Output the (x, y) coordinate of the center of the cell containing the given text.  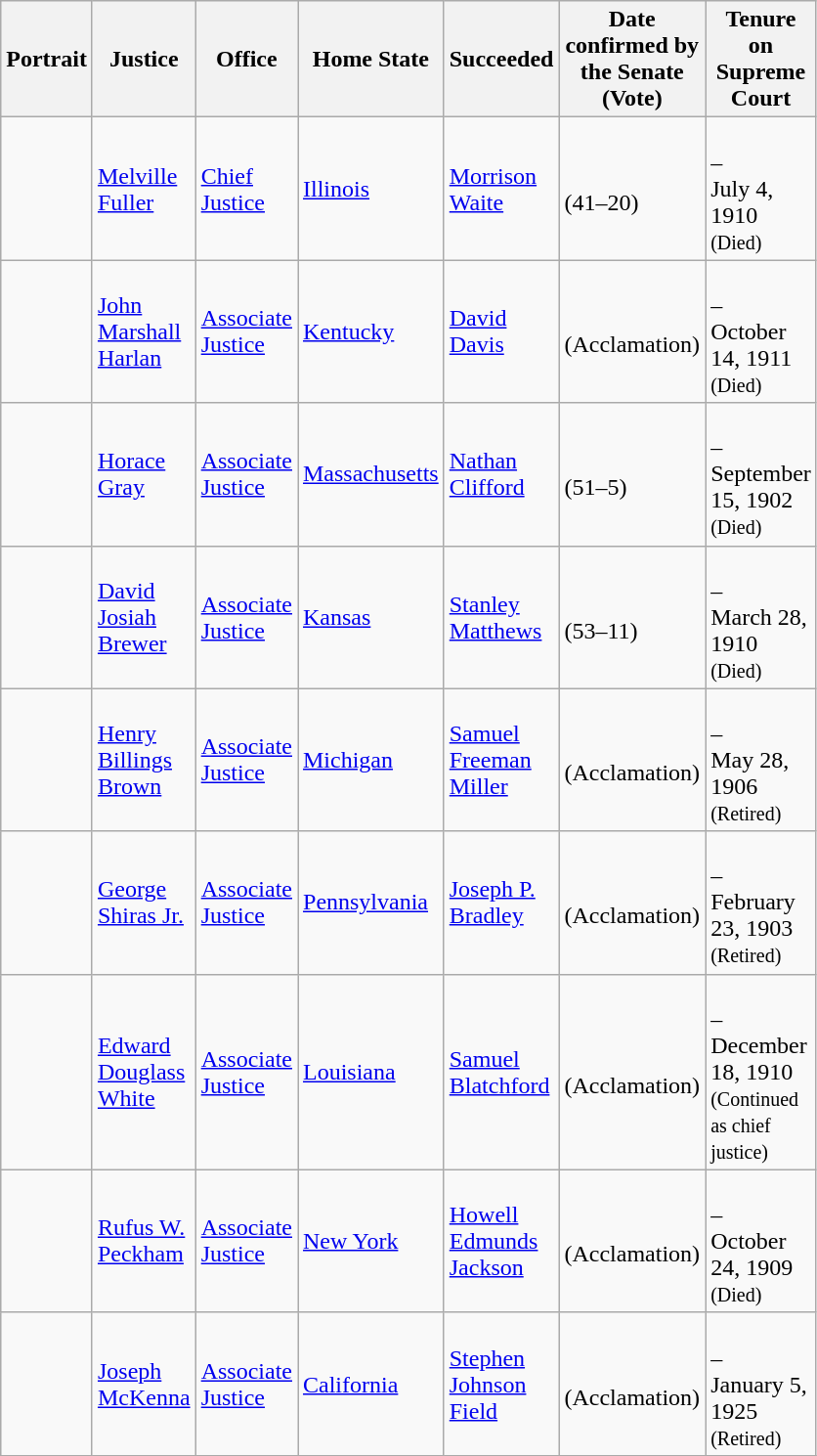
John Marshall Harlan (144, 331)
Rufus W. Peckham (144, 1241)
Pennsylvania (370, 903)
Horace Gray (144, 474)
Home State (370, 59)
Morrison Waite (501, 189)
Nathan Clifford (501, 474)
–September 15, 1902(Died) (761, 474)
Office (246, 59)
Michigan (370, 760)
–July 4, 1910(Died) (761, 189)
(41–20) (632, 189)
Howell Edmunds Jackson (501, 1241)
Stanley Matthews (501, 617)
Kentucky (370, 331)
Melville Fuller (144, 189)
Edward Douglass White (144, 1072)
Succeeded (501, 59)
Louisiana (370, 1072)
Joseph McKenna (144, 1384)
Chief Justice (246, 189)
–October 24, 1909(Died) (761, 1241)
Massachusetts (370, 474)
Stephen Johnson Field (501, 1384)
George Shiras Jr. (144, 903)
Portrait (47, 59)
–January 5, 1925(Retired) (761, 1384)
Henry Billings Brown (144, 760)
California (370, 1384)
(53–11) (632, 617)
Kansas (370, 617)
Joseph P. Bradley (501, 903)
David Josiah Brewer (144, 617)
Tenure on Supreme Court (761, 59)
David Davis (501, 331)
(51–5) (632, 474)
–October 14, 1911(Died) (761, 331)
Samuel Blatchford (501, 1072)
Date confirmed by the Senate(Vote) (632, 59)
New York (370, 1241)
–May 28, 1906(Retired) (761, 760)
–February 23, 1903(Retired) (761, 903)
–December 18, 1910(Continued as chief justice) (761, 1072)
Illinois (370, 189)
Justice (144, 59)
Samuel Freeman Miller (501, 760)
–March 28, 1910(Died) (761, 617)
